Return [x, y] of the center of cell containing provided text 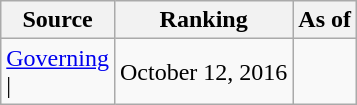
Ranking [203, 20]
Source [58, 20]
As of [325, 20]
Governing| [58, 72]
October 12, 2016 [203, 72]
